For the text-containing cell, return its midpoint in (X, Y) coordinate format. 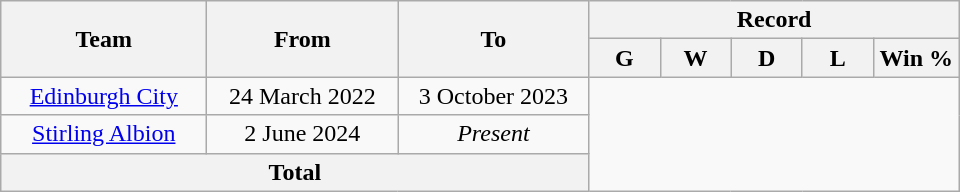
W (696, 58)
Stirling Albion (104, 134)
Present (494, 134)
Team (104, 39)
2 June 2024 (302, 134)
Record (774, 20)
Win % (916, 58)
G (624, 58)
3 October 2023 (494, 96)
24 March 2022 (302, 96)
D (766, 58)
L (838, 58)
To (494, 39)
Edinburgh City (104, 96)
Total (295, 172)
From (302, 39)
